Capture the cell that displays the provided text and extract its (x, y) central coordinate. 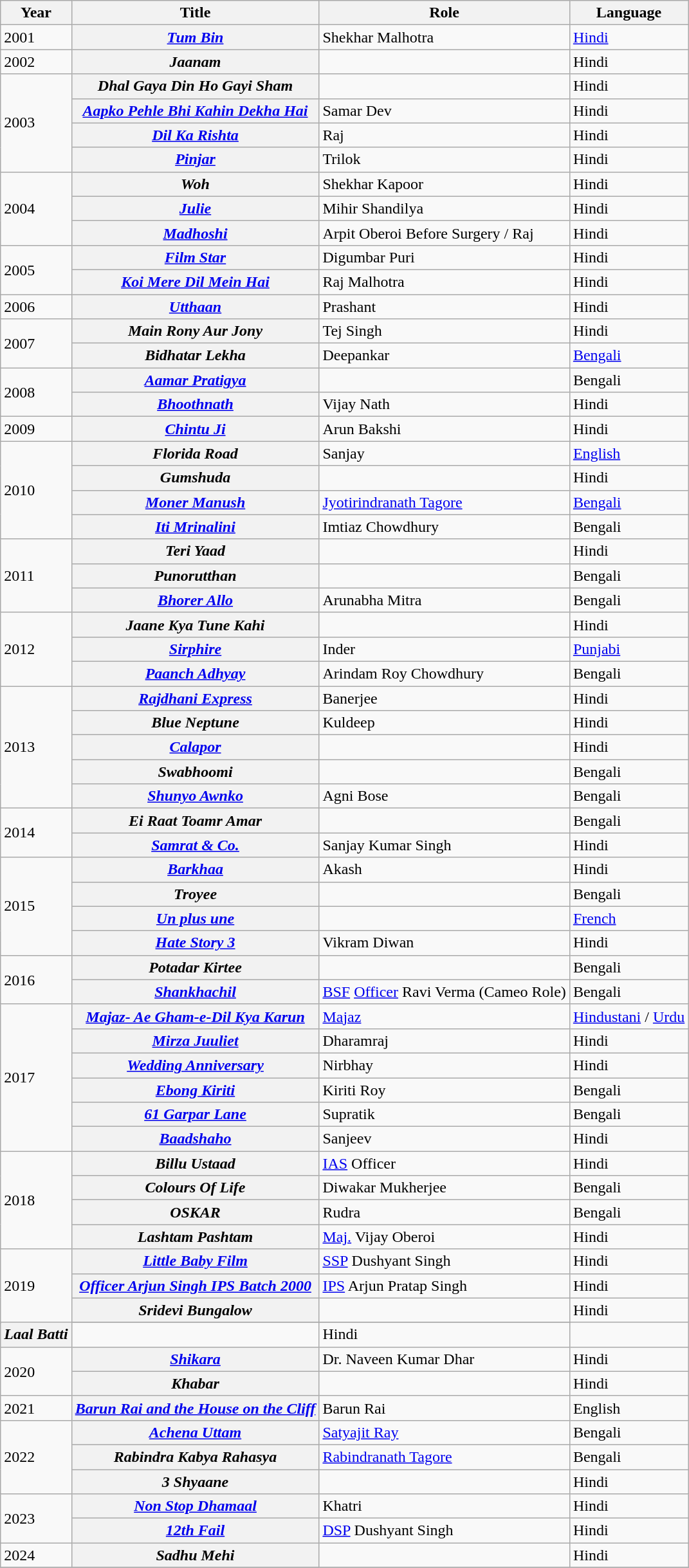
Dil Ka Rishta (196, 135)
2007 (36, 343)
3 Shyaane (196, 1481)
Samar Dev (444, 111)
Rabindra Kabya Rahasya (196, 1457)
Wedding Anniversary (196, 1065)
IPS Arjun Pratap Singh (444, 1286)
Raj Malhotra (444, 282)
Officer Arjun Singh IPS Batch 2000 (196, 1286)
Bhoothnath (196, 405)
Banerjee (444, 698)
Rabindranath Tagore (444, 1457)
2005 (36, 269)
Tum Bin (196, 37)
2003 (36, 123)
2019 (36, 1286)
Shunyo Awnko (196, 796)
2006 (36, 307)
Barkhaa (196, 870)
Billu Ustaad (196, 1163)
Title (196, 13)
Little Baby Film (196, 1261)
2012 (36, 649)
Vijay Nath (444, 405)
2008 (36, 392)
2017 (36, 1077)
Tej Singh (444, 331)
Sanjeev (444, 1139)
Inder (444, 649)
2004 (36, 208)
Potadar Kirtee (196, 967)
Deepankar (444, 356)
Samrat & Co. (196, 845)
Akash (444, 870)
Main Rony Aur Jony (196, 331)
2014 (36, 833)
Arunabha Mitra (444, 600)
Aamar Pratigya (196, 380)
Raj (444, 135)
SSP Dushyant Singh (444, 1261)
Sirphire (196, 649)
Imtiaz Chowdhury (444, 527)
Non Stop Dhamaal (196, 1506)
Shekhar Malhotra (444, 37)
2018 (36, 1200)
Dr. Naveen Kumar Dhar (444, 1359)
Gumshuda (196, 478)
Jaanam (196, 62)
Jaane Kya Tune Kahi (196, 624)
Moner Manush (196, 502)
Calapor (196, 747)
2001 (36, 37)
12th Fail (196, 1531)
Sanjay (444, 453)
Laal Batti (36, 1335)
Vikram Diwan (444, 943)
Rajdhani Express (196, 698)
Teri Yaad (196, 551)
OSKAR (196, 1212)
Jyotirindranath Tagore (444, 502)
DSP Dushyant Singh (444, 1531)
Sadhu Mehi (196, 1555)
Kuldeep (444, 723)
Maj. Vijay Oberoi (444, 1237)
Shankhachil (196, 992)
Arpit Oberoi Before Surgery / Raj (444, 233)
Ei Raat Toamr Amar (196, 821)
2013 (36, 747)
Dhal Gaya Din Ho Gayi Sham (196, 86)
2022 (36, 1457)
Shekhar Kapoor (444, 184)
Achena Uttam (196, 1432)
Film Star (196, 257)
BSF Officer Ravi Verma (Cameo Role) (444, 992)
Barun Rai (444, 1408)
Supratik (444, 1115)
Colours Of Life (196, 1188)
Satyajit Ray (444, 1432)
Kiriti Roy (444, 1090)
Year (36, 13)
2010 (36, 490)
Aapko Pehle Bhi Kahin Dekha Hai (196, 111)
2021 (36, 1408)
Pinjar (196, 160)
2020 (36, 1371)
Dharamraj (444, 1041)
Sridevi Bungalow (196, 1310)
Lashtam Pashtam (196, 1237)
Language (629, 13)
Majaz (444, 1016)
2015 (36, 906)
Prashant (444, 307)
Agni Bose (444, 796)
Mirza Juuliet (196, 1041)
Khatri (444, 1506)
Sanjay Kumar Singh (444, 845)
Baadshaho (196, 1139)
Julie (196, 208)
2011 (36, 576)
2016 (36, 980)
Digumbar Puri (444, 257)
Iti Mrinalini (196, 527)
Blue Neptune (196, 723)
Role (444, 13)
Paanch Adhyay (196, 673)
Diwakar Mukherjee (444, 1188)
Arindam Roy Chowdhury (444, 673)
Chintu Ji (196, 429)
Punorutthan (196, 576)
2009 (36, 429)
Rudra (444, 1212)
Mihir Shandilya (444, 208)
Swabhoomi (196, 772)
Nirbhay (444, 1065)
Florida Road (196, 453)
2002 (36, 62)
Hate Story 3 (196, 943)
Utthaan (196, 307)
2024 (36, 1555)
Arun Bakshi (444, 429)
Punjabi (629, 649)
French (629, 918)
Un plus une (196, 918)
Bhorer Allo (196, 600)
Trilok (444, 160)
IAS Officer (444, 1163)
Koi Mere Dil Mein Hai (196, 282)
Hindustani / Urdu (629, 1016)
Shikara (196, 1359)
Troyee (196, 894)
Khabar (196, 1383)
Woh (196, 184)
Ebong Kiriti (196, 1090)
Madhoshi (196, 233)
2023 (36, 1518)
Bidhatar Lekha (196, 356)
61 Garpar Lane (196, 1115)
Barun Rai and the House on the Cliff (196, 1408)
Majaz- Ae Gham-e-Dil Kya Karun (196, 1016)
